Find where the given text appears and provide that cell's center as (x, y) coordinate. 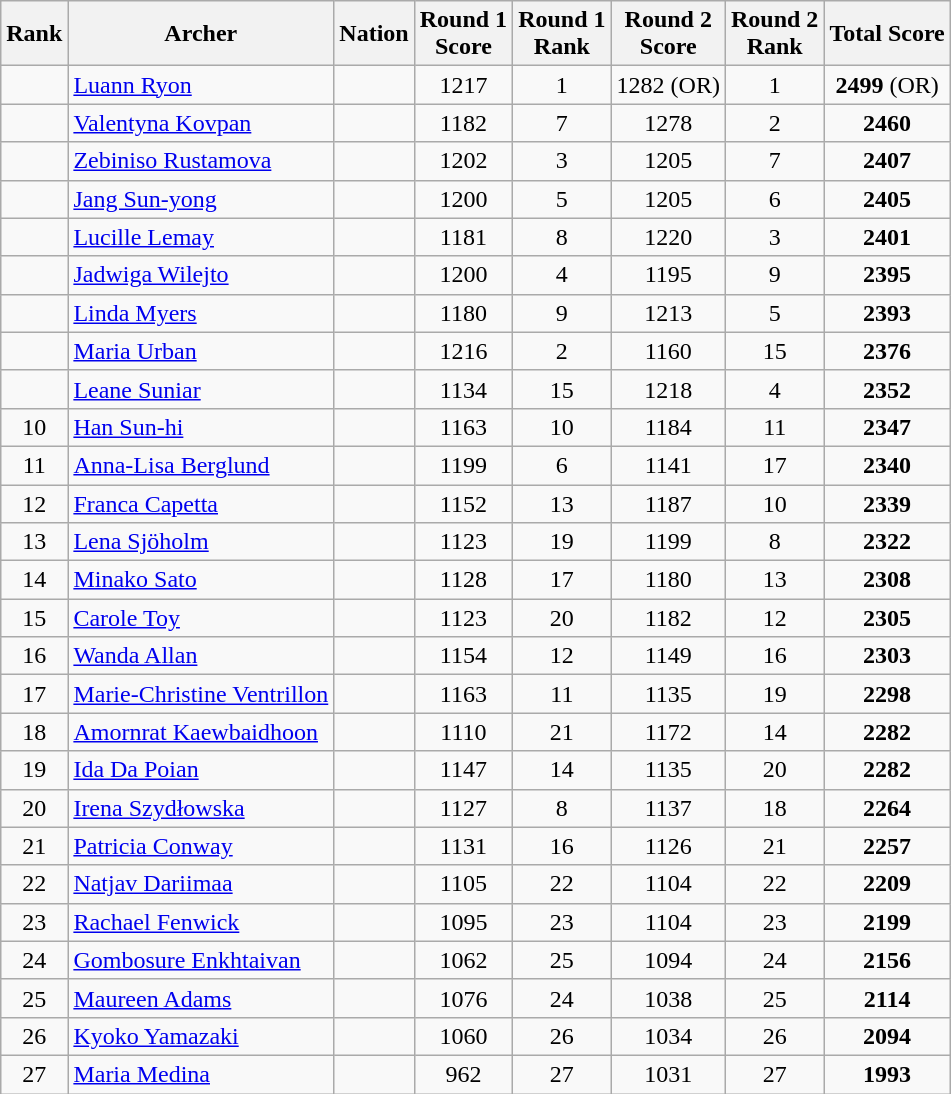
Rank (34, 34)
1137 (668, 808)
Natjav Dariimaa (201, 884)
1095 (463, 922)
Maureen Adams (201, 998)
2305 (887, 618)
1213 (668, 313)
2257 (887, 846)
1160 (668, 351)
1127 (463, 808)
2460 (887, 123)
Rachael Fenwick (201, 922)
1152 (463, 503)
Kyoko Yamazaki (201, 1036)
Zebiniso Rustamova (201, 161)
1038 (668, 998)
Luann Ryon (201, 85)
1195 (668, 275)
Linda Myers (201, 313)
Maria Urban (201, 351)
1184 (668, 427)
1060 (463, 1036)
2347 (887, 427)
1282 (OR) (668, 85)
1105 (463, 884)
1993 (887, 1074)
1128 (463, 580)
Nation (374, 34)
Jang Sun-yong (201, 199)
1141 (668, 465)
2199 (887, 922)
Wanda Allan (201, 656)
2094 (887, 1036)
1034 (668, 1036)
1154 (463, 656)
2376 (887, 351)
Round 1 Rank (562, 34)
Maria Medina (201, 1074)
1216 (463, 351)
Lena Sjöholm (201, 542)
1147 (463, 770)
2405 (887, 199)
2401 (887, 237)
1149 (668, 656)
1218 (668, 389)
962 (463, 1074)
1181 (463, 237)
1131 (463, 846)
1126 (668, 846)
1202 (463, 161)
Patricia Conway (201, 846)
2339 (887, 503)
Ida Da Poian (201, 770)
Leane Suniar (201, 389)
2303 (887, 656)
Carole Toy (201, 618)
2322 (887, 542)
1278 (668, 123)
1094 (668, 960)
1187 (668, 503)
Han Sun-hi (201, 427)
Round 1 Score (463, 34)
1031 (668, 1074)
2407 (887, 161)
Lucille Lemay (201, 237)
1062 (463, 960)
Gombosure Enkhtaivan (201, 960)
Round 2 Score (668, 34)
2209 (887, 884)
2395 (887, 275)
2308 (887, 580)
Round 2 Rank (774, 34)
1110 (463, 732)
Total Score (887, 34)
2156 (887, 960)
Anna-Lisa Berglund (201, 465)
1217 (463, 85)
Valentyna Kovpan (201, 123)
Amornrat Kaewbaidhoon (201, 732)
Irena Szydłowska (201, 808)
1134 (463, 389)
Archer (201, 34)
2114 (887, 998)
Jadwiga Wilejto (201, 275)
Marie-Christine Ventrillon (201, 694)
Minako Sato (201, 580)
1220 (668, 237)
2352 (887, 389)
2499 (OR) (887, 85)
1172 (668, 732)
Franca Capetta (201, 503)
2264 (887, 808)
2340 (887, 465)
2298 (887, 694)
2393 (887, 313)
1076 (463, 998)
